For the text-containing cell, return its midpoint in [X, Y] coordinate format. 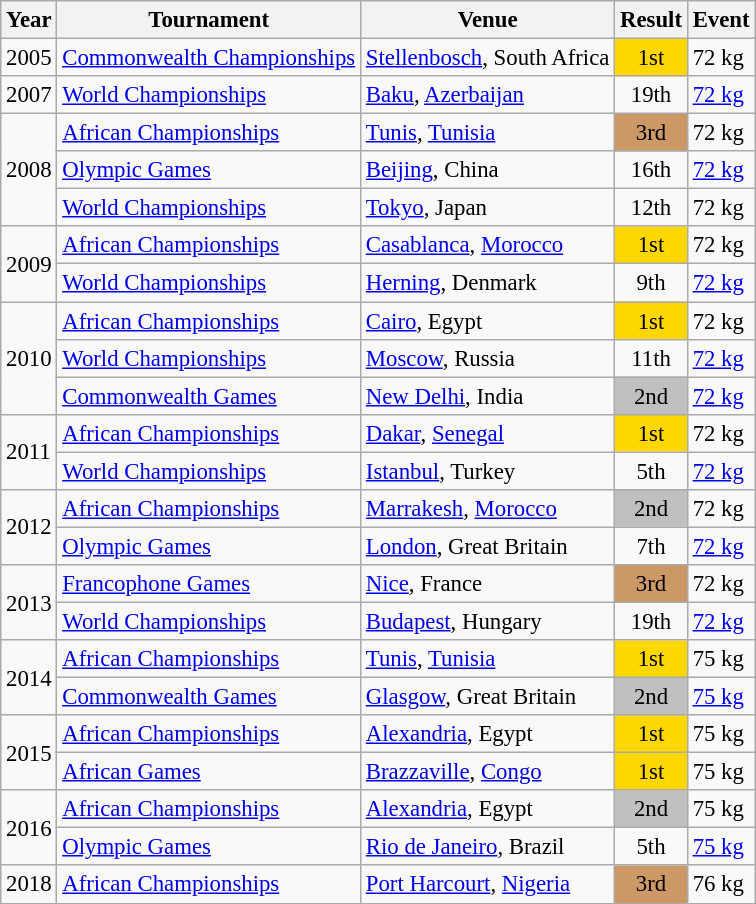
2011 [29, 452]
2013 [29, 602]
Glasgow, Great Britain [487, 697]
Tokyo, Japan [487, 208]
2016 [29, 828]
Stellenbosch, South Africa [487, 58]
2009 [29, 264]
7th [652, 546]
Rio de Janeiro, Brazil [487, 847]
Event [721, 20]
Year [29, 20]
2005 [29, 58]
2012 [29, 528]
Cairo, Egypt [487, 321]
London, Great Britain [487, 546]
76 kg [721, 885]
Brazzaville, Congo [487, 772]
2008 [29, 170]
Commonwealth Championships [209, 58]
New Delhi, India [487, 396]
Result [652, 20]
2015 [29, 752]
2014 [29, 678]
African Games [209, 772]
Casablanca, Morocco [487, 245]
Moscow, Russia [487, 358]
Marrakesh, Morocco [487, 509]
2010 [29, 358]
Baku, Azerbaijan [487, 95]
Francophone Games [209, 584]
9th [652, 283]
16th [652, 170]
2018 [29, 885]
12th [652, 208]
Budapest, Hungary [487, 621]
Istanbul, Turkey [487, 471]
Herning, Denmark [487, 283]
2007 [29, 95]
Beijing, China [487, 170]
Tournament [209, 20]
11th [652, 358]
Venue [487, 20]
Nice, France [487, 584]
Dakar, Senegal [487, 433]
Port Harcourt, Nigeria [487, 885]
